Scan for the cell matching the given text and deliver its (X, Y) coordinate at center. 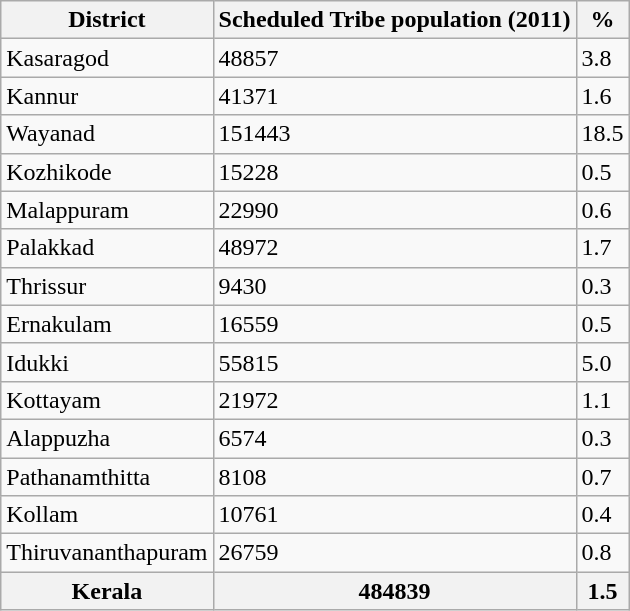
26759 (394, 553)
48857 (394, 58)
Pathanamthitta (107, 477)
21972 (394, 400)
15228 (394, 172)
District (107, 20)
1.6 (602, 96)
9430 (394, 286)
Thrissur (107, 286)
22990 (394, 210)
0.8 (602, 553)
Kannur (107, 96)
Kerala (107, 591)
8108 (394, 477)
1.1 (602, 400)
484839 (394, 591)
Kollam (107, 515)
48972 (394, 248)
1.5 (602, 591)
Palakkad (107, 248)
Scheduled Tribe population (2011) (394, 20)
41371 (394, 96)
0.7 (602, 477)
16559 (394, 324)
Kottayam (107, 400)
1.7 (602, 248)
Kozhikode (107, 172)
Alappuzha (107, 438)
0.6 (602, 210)
151443 (394, 134)
Idukki (107, 362)
Kasaragod (107, 58)
0.4 (602, 515)
55815 (394, 362)
5.0 (602, 362)
% (602, 20)
10761 (394, 515)
Thiruvananthapuram (107, 553)
18.5 (602, 134)
Wayanad (107, 134)
3.8 (602, 58)
Ernakulam (107, 324)
6574 (394, 438)
Malappuram (107, 210)
